Scan for the cell matching the given text and deliver its [x, y] coordinate at center. 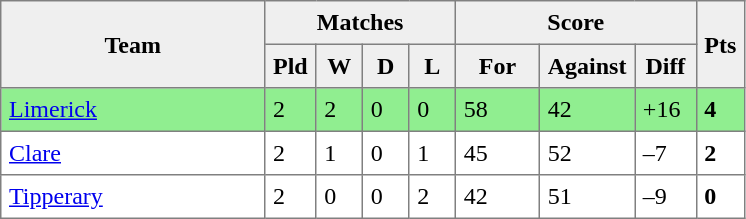
Pts [720, 44]
Diff [666, 66]
+16 [666, 110]
Score [576, 23]
Tipperary [133, 197]
–9 [666, 197]
Clare [133, 153]
45 [497, 153]
–7 [666, 153]
52 [586, 153]
51 [586, 197]
W [339, 66]
58 [497, 110]
Team [133, 44]
Matches [360, 23]
Limerick [133, 110]
L [432, 66]
Pld [290, 66]
4 [720, 110]
Against [586, 66]
D [385, 66]
For [497, 66]
